Output the (x, y) coordinate of the center of the cell containing the given text.  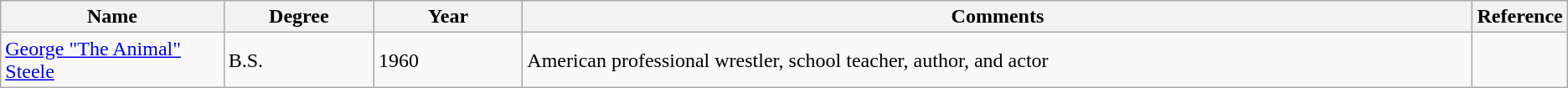
Name (112, 17)
Comments (998, 17)
Year (447, 17)
George "The Animal" Steele (112, 60)
Reference (1519, 17)
B.S. (298, 60)
American professional wrestler, school teacher, author, and actor (998, 60)
1960 (447, 60)
Degree (298, 17)
